Extract the (X, Y) coordinate from the center of the cell holding the provided text.  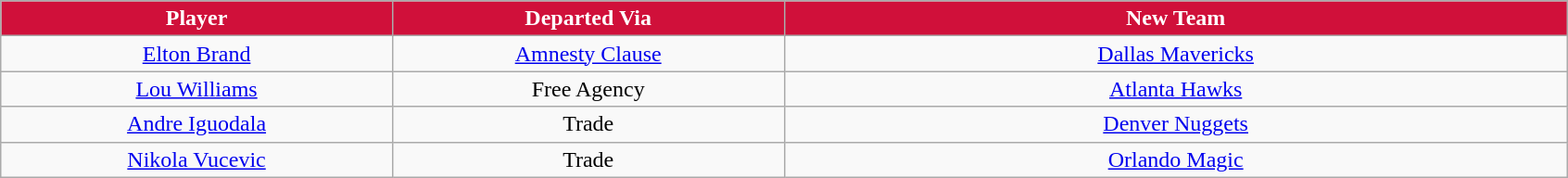
Departed Via (588, 19)
Orlando Magic (1175, 159)
Lou Williams (196, 89)
Denver Nuggets (1175, 124)
Elton Brand (196, 54)
Atlanta Hawks (1175, 89)
Amnesty Clause (588, 54)
Nikola Vucevic (196, 159)
Andre Iguodala (196, 124)
Dallas Mavericks (1175, 54)
Free Agency (588, 89)
New Team (1175, 19)
Player (196, 19)
